Output the [X, Y] coordinate of the center of the cell containing the given text.  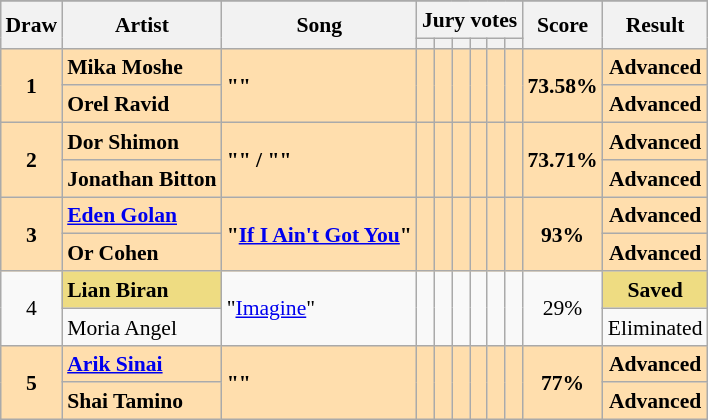
29% [562, 308]
3 [31, 234]
1 [31, 85]
"If I Ain't Got You" [320, 234]
2 [31, 160]
Score [562, 24]
Orel Ravid [142, 104]
Mika Moshe [142, 66]
Song [320, 24]
77% [562, 382]
Draw [31, 24]
Saved [656, 290]
Eliminated [656, 326]
Lian Biran [142, 290]
Result [656, 24]
73.71% [562, 160]
Moria Angel [142, 326]
Jury votes [470, 20]
"Imagine" [320, 308]
Dor Shimon [142, 142]
Arik Sinai [142, 364]
93% [562, 234]
73.58% [562, 85]
Artist [142, 24]
Eden Golan [142, 216]
"" / "" [320, 160]
Shai Tamino [142, 402]
4 [31, 308]
Jonathan Bitton [142, 178]
5 [31, 382]
Or Cohen [142, 252]
